Find where the given text appears and provide that cell's center as [x, y] coordinate. 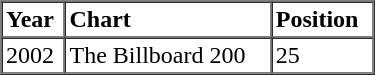
The Billboard 200 [168, 56]
2002 [34, 56]
Chart [168, 20]
Year [34, 20]
25 [322, 56]
Position [322, 20]
